For the text-containing cell, return its midpoint in [X, Y] coordinate format. 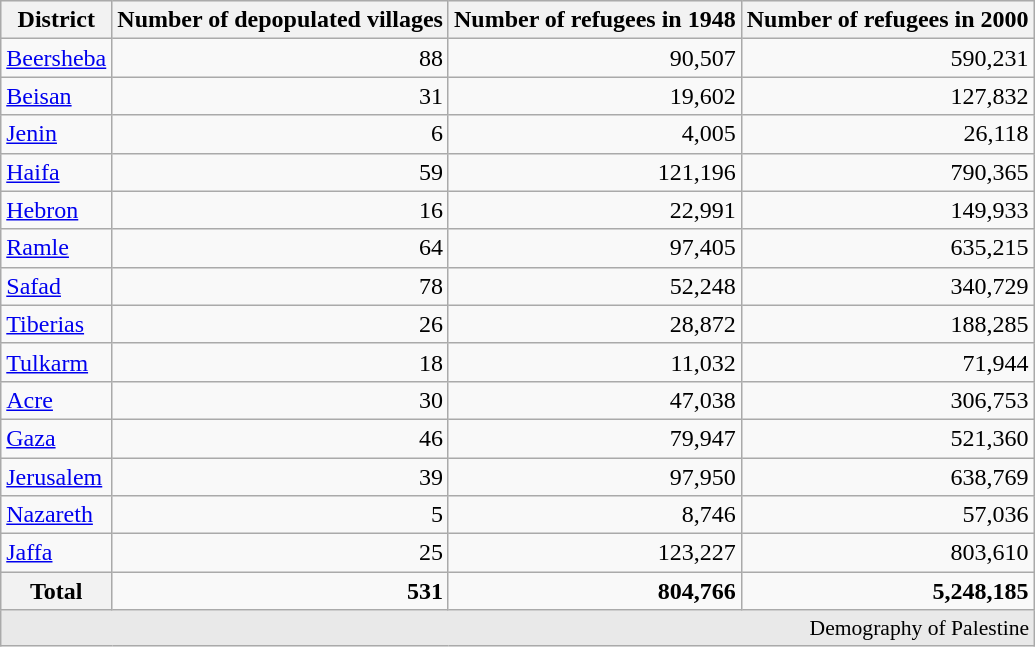
590,231 [888, 58]
Haifa [56, 172]
Safad [56, 286]
Number of refugees in 2000 [888, 20]
57,036 [888, 515]
521,360 [888, 438]
790,365 [888, 172]
Jaffa [56, 553]
25 [280, 553]
340,729 [888, 286]
16 [280, 210]
28,872 [594, 324]
Ramle [56, 248]
78 [280, 286]
District [56, 20]
64 [280, 248]
638,769 [888, 477]
5 [280, 515]
71,944 [888, 362]
52,248 [594, 286]
531 [280, 591]
635,215 [888, 248]
Gaza [56, 438]
22,991 [594, 210]
39 [280, 477]
149,933 [888, 210]
121,196 [594, 172]
97,950 [594, 477]
47,038 [594, 400]
6 [280, 134]
8,746 [594, 515]
19,602 [594, 96]
90,507 [594, 58]
5,248,185 [888, 591]
Number of refugees in 1948 [594, 20]
Tiberias [56, 324]
59 [280, 172]
46 [280, 438]
30 [280, 400]
Total [56, 591]
306,753 [888, 400]
123,227 [594, 553]
804,766 [594, 591]
Tulkarm [56, 362]
Nazareth [56, 515]
127,832 [888, 96]
Jenin [56, 134]
188,285 [888, 324]
18 [280, 362]
Acre [56, 400]
26,118 [888, 134]
97,405 [594, 248]
Beisan [56, 96]
Number of depopulated villages [280, 20]
Demography of Palestine [518, 628]
31 [280, 96]
803,610 [888, 553]
26 [280, 324]
79,947 [594, 438]
Jerusalem [56, 477]
88 [280, 58]
Beersheba [56, 58]
11,032 [594, 362]
4,005 [594, 134]
Hebron [56, 210]
